Provide the [X, Y] coordinate of the cell's center where the given text is located.  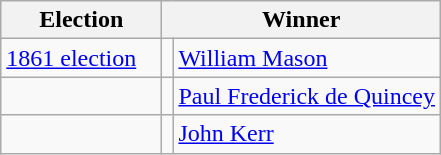
Election [82, 20]
Winner [302, 20]
1861 election [82, 58]
John Kerr [307, 134]
William Mason [307, 58]
Paul Frederick de Quincey [307, 96]
